Search for the cell housing the specified text and yield its [x, y] center coordinate. 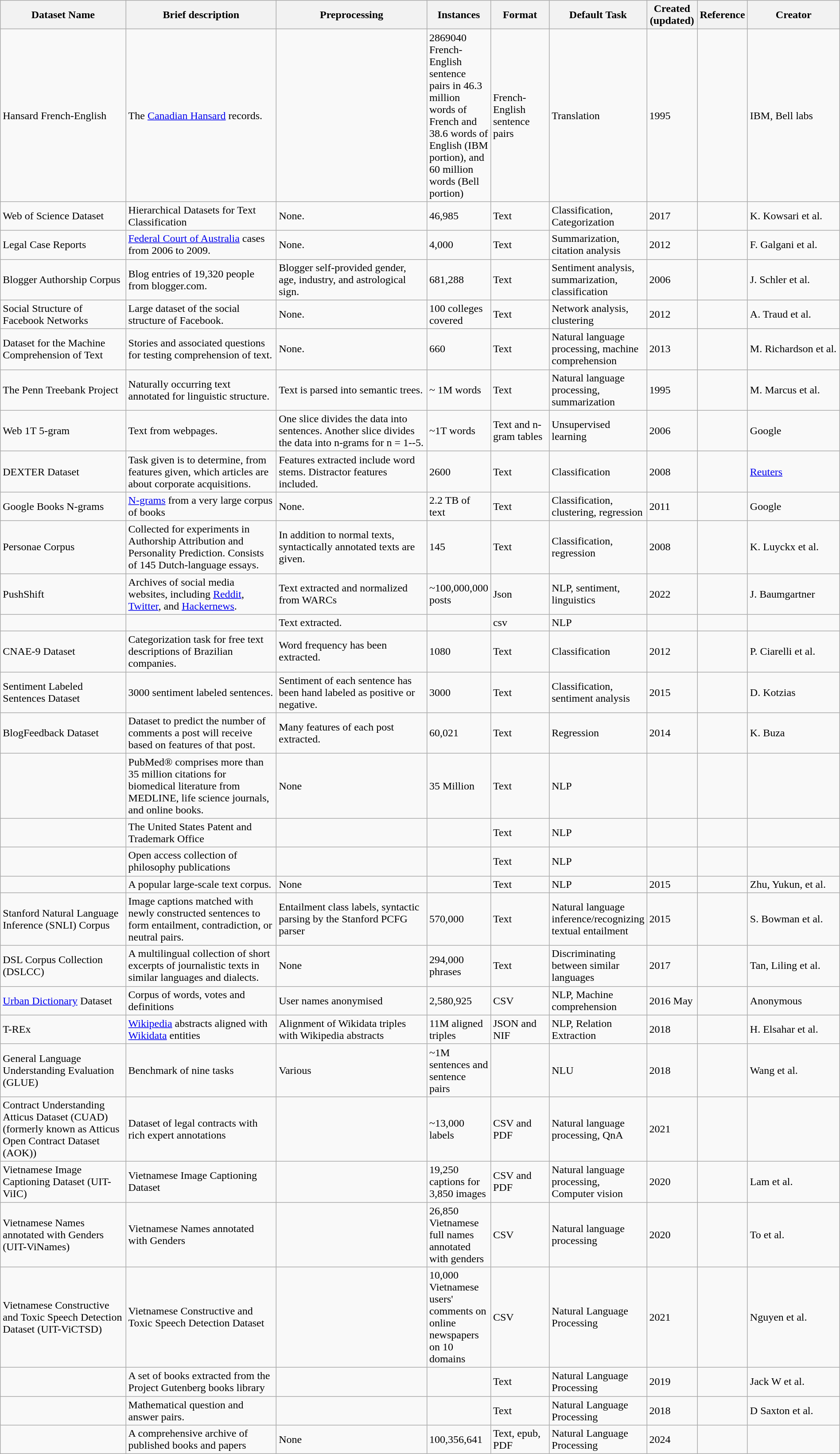
BlogFeedback Dataset [63, 733]
Open access collection of philosophy publications [201, 861]
Translation [598, 115]
NLP, Relation Extraction [598, 1030]
Natural language processing [598, 1235]
Text and n-gram tables [520, 431]
DEXTER Dataset [63, 471]
Zhu, Yukun, et al. [793, 884]
Regression [598, 733]
Hierarchical Datasets for Text Classification [201, 216]
11M aligned triples [459, 1030]
French-English sentence pairs [520, 115]
K. Kowsari et al. [793, 216]
2016 May [672, 1000]
294,000 phrases [459, 966]
Dataset to predict the number of comments a post will receive based on features of that post. [201, 733]
Default Task [598, 15]
Social Structure of Facebook Networks [63, 315]
Hansard French-English [63, 115]
T-REx [63, 1030]
145 [459, 547]
F. Galgani et al. [793, 245]
2014 [672, 733]
User names anonymised [352, 1000]
Stanford Natural Language Inference (SNLI) Corpus [63, 919]
Summarization,citation analysis [598, 245]
Blog entries of 19,320 people from blogger.com. [201, 280]
60,021 [459, 733]
Blogger Authorship Corpus [63, 280]
M. Richardson et al. [793, 349]
3000 sentiment labeled sentences. [201, 692]
2022 [672, 594]
Dataset of legal contracts with rich expert annotations [201, 1129]
Sentiment analysis, summarization, classification [598, 280]
10,000 Vietnamese users' comments on online newspapers on 10 domains [459, 1318]
Sentiment Labeled Sentences Dataset [63, 692]
100 colleges covered [459, 315]
Dataset for the Machine Comprehension of Text [63, 349]
Large dataset of the social structure of Facebook. [201, 315]
The United States Patent and Trademark Office [201, 833]
~13,000 labels [459, 1129]
Stories and associated questions for testing comprehension of text. [201, 349]
Vietnamese Image Captioning Dataset (UIT-ViIC) [63, 1182]
Classification, regression [598, 547]
A set of books extracted from the Project Gutenberg books library [201, 1382]
Instances [459, 15]
Brief description [201, 15]
660 [459, 349]
Preprocessing [352, 15]
Reuters [793, 471]
Archives of social media websites, including Reddit, Twitter, and Hackernews. [201, 594]
2019 [672, 1382]
K. Luyckx et al. [793, 547]
2.2 TB of text [459, 506]
570,000 [459, 919]
PushShift [63, 594]
NLP, Machine comprehension [598, 1000]
Vietnamese Constructive and Toxic Speech Detection Dataset (UIT-ViCTSD) [63, 1318]
P. Ciarelli et al. [793, 652]
2024 [672, 1440]
The Penn Treebank Project [63, 390]
K. Buza [793, 733]
Blogger self-provided gender, age, industry, and astrological sign. [352, 280]
IBM, Bell labs [793, 115]
A popular large-scale text corpus. [201, 884]
26,850 Vietnamese full names annotated with genders [459, 1235]
In addition to normal texts, syntactically annotated texts are given. [352, 547]
Contract Understanding Atticus Dataset (CUAD) (formerly known as Atticus Open Contract Dataset (AOK)) [63, 1129]
2,580,925 [459, 1000]
A multilingual collection of short excerpts of journalistic texts in similar languages and dialects. [201, 966]
J. Baumgartner [793, 594]
Web of Science Dataset [63, 216]
~1T words [459, 431]
Wang et al. [793, 1070]
Personae Corpus [63, 547]
2011 [672, 506]
Nguyen et al. [793, 1318]
Dataset Name [63, 15]
D. Kotzias [793, 692]
Reference [723, 15]
Federal Court of Australia cases from 2006 to 2009. [201, 245]
Benchmark of nine tasks [201, 1070]
1080 [459, 652]
Text extracted. [352, 623]
Classification, clustering, regression [598, 506]
NLP, sentiment, linguistics [598, 594]
General Language Understanding Evaluation (GLUE) [63, 1070]
681,288 [459, 280]
46,985 [459, 216]
Word frequency has been extracted. [352, 652]
NLU [598, 1070]
Web 1T 5-gram [63, 431]
Sentiment of each sentence has been hand labeled as positive or negative. [352, 692]
4,000 [459, 245]
CNAE-9 Dataset [63, 652]
Json [520, 594]
The Canadian Hansard records. [201, 115]
35 Million [459, 786]
Natural language inference/recognizing textual entailment [598, 919]
Classification,Categorization [598, 216]
Network analysis, clustering [598, 315]
Created (updated) [672, 15]
Naturally occurring text annotated for linguistic structure. [201, 390]
Text, epub, PDF [520, 1440]
N-grams from a very large corpus of books [201, 506]
One slice divides the data into sentences. Another slice divides the data into n-grams for n = 1--5. [352, 431]
~ 1M words [459, 390]
Mathematical question and answer pairs. [201, 1411]
M. Marcus et al. [793, 390]
Various [352, 1070]
Vietnamese Constructive and Toxic Speech Detection Dataset [201, 1318]
A comprehensive archive of published books and papers [201, 1440]
Natural language processing, Computer vision [598, 1182]
D Saxton et al. [793, 1411]
2013 [672, 349]
Vietnamese Names annotated with Genders [201, 1235]
Categorization task for free text descriptions of Brazilian companies. [201, 652]
Corpus of words, votes and definitions [201, 1000]
PubMed® comprises more than 35 million citations for biomedical literature from MEDLINE, life science journals, and online books. [201, 786]
~1M sentences and sentence pairs [459, 1070]
H. Elsahar et al. [793, 1030]
Lam et al. [793, 1182]
DSL Corpus Collection (DSLCC) [63, 966]
Text is parsed into semantic trees. [352, 390]
Natural language processing, machine comprehension [598, 349]
JSON and NIF [520, 1030]
Features extracted include word stems. Distractor features included. [352, 471]
Natural language processing, summarization [598, 390]
Text from webpages. [201, 431]
Natural language processing, QnA [598, 1129]
Vietnamese Names annotated with Genders (UIT-ViNames) [63, 1235]
Classification, sentiment analysis [598, 692]
Task given is to determine, from features given, which articles are about corporate acquisitions. [201, 471]
100,356,641 [459, 1440]
Image captions matched with newly constructed sentences to form entailment, contradiction, or neutral pairs. [201, 919]
Unsupervised learning [598, 431]
Vietnamese Image Captioning Dataset [201, 1182]
Format [520, 15]
2869040 French-English sentence pairs in 46.3 million words of French and 38.6 words of English (IBM portion), and 60 million words (Bell portion) [459, 115]
S. Bowman et al. [793, 919]
csv [520, 623]
Discriminating between similar languages [598, 966]
Creator [793, 15]
Urban Dictionary Dataset [63, 1000]
Alignment of Wikidata triples with Wikipedia abstracts [352, 1030]
19,250 captions for 3,850 images [459, 1182]
Text extracted and normalized from WARCs [352, 594]
To et al. [793, 1235]
J. Schler et al. [793, 280]
Tan, Liling et al. [793, 966]
Legal Case Reports [63, 245]
Jack W et al. [793, 1382]
Entailment class labels, syntactic parsing by the Stanford PCFG parser [352, 919]
3000 [459, 692]
A. Traud et al. [793, 315]
Collected for experiments in Authorship Attribution and Personality Prediction. Consists of 145 Dutch-language essays. [201, 547]
Wikipedia abstracts aligned with Wikidata entities [201, 1030]
~100,000,000 posts [459, 594]
Many features of each post extracted. [352, 733]
2600 [459, 471]
Google Books N-grams [63, 506]
Anonymous [793, 1000]
